Extract the (X, Y) coordinate from the center of the cell holding the provided text.  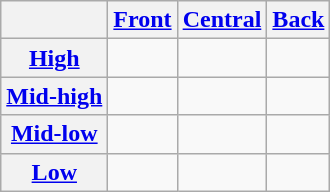
Mid-high (54, 96)
Central (222, 20)
Low (54, 172)
Back (298, 20)
Front (142, 20)
Mid-low (54, 134)
High (54, 58)
